Find where the given text appears and provide that cell's center as (x, y) coordinate. 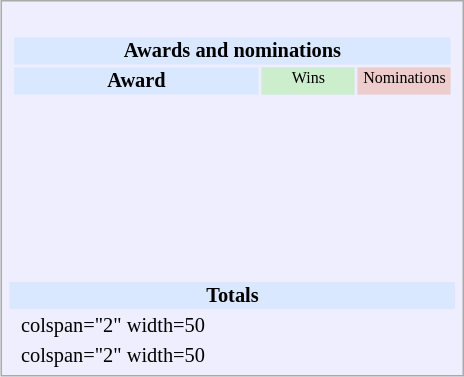
Awards and nominations Award Wins Nominations (233, 144)
Nominations (404, 80)
Award (136, 80)
Awards and nominations (232, 50)
Totals (233, 296)
Wins (308, 80)
